Scan for the cell matching the given text and deliver its [x, y] coordinate at center. 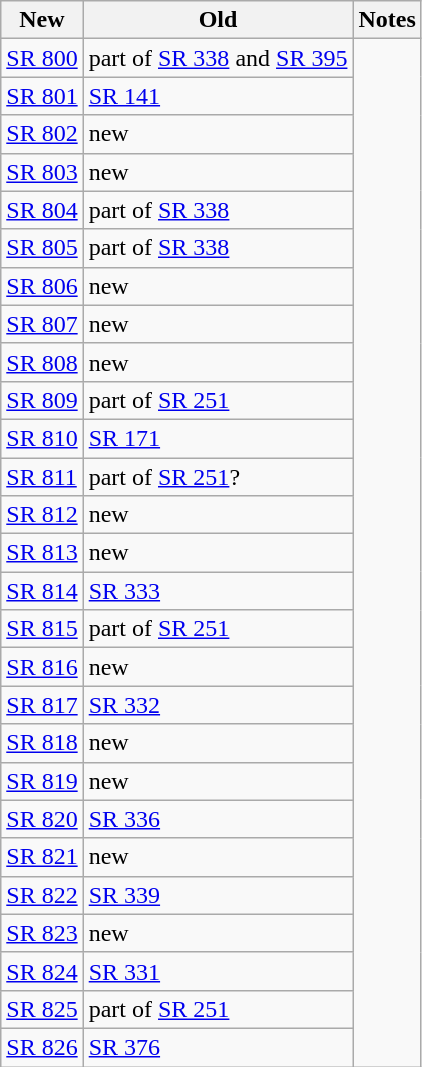
SR 810 [42, 438]
Old [218, 20]
SR 805 [42, 248]
SR 818 [42, 743]
SR 332 [218, 705]
SR 819 [42, 781]
SR 824 [42, 971]
SR 141 [218, 96]
SR 331 [218, 971]
SR 809 [42, 400]
SR 807 [42, 324]
SR 800 [42, 58]
SR 804 [42, 210]
SR 803 [42, 172]
SR 826 [42, 1047]
SR 808 [42, 362]
SR 816 [42, 667]
SR 823 [42, 933]
SR 817 [42, 705]
SR 376 [218, 1047]
SR 333 [218, 591]
SR 339 [218, 895]
SR 802 [42, 134]
part of SR 338 and SR 395 [218, 58]
SR 801 [42, 96]
SR 821 [42, 857]
SR 806 [42, 286]
SR 814 [42, 591]
SR 815 [42, 629]
New [42, 20]
SR 811 [42, 477]
SR 171 [218, 438]
SR 812 [42, 515]
SR 813 [42, 553]
SR 825 [42, 1009]
part of SR 251? [218, 477]
SR 820 [42, 819]
SR 822 [42, 895]
Notes [387, 20]
SR 336 [218, 819]
